Pinpoint the cell where the given text exists, returning its (X, Y) midpoint coordinate. 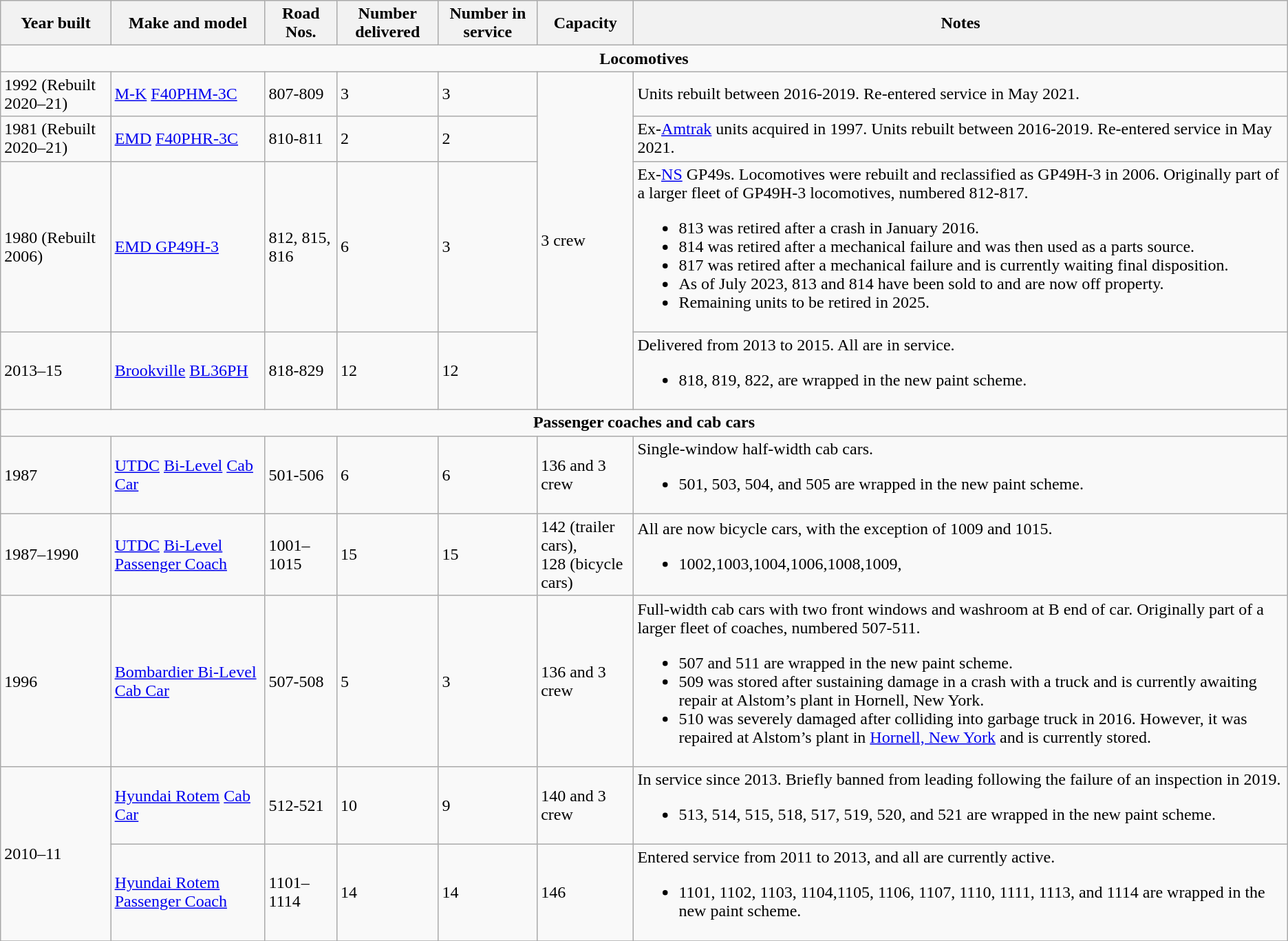
810-811 (301, 139)
140 and 3 crew (586, 805)
146 (586, 892)
UTDC Bi-Level Cab Car (188, 475)
Ex-Amtrak units acquired in 1997. Units rebuilt between 2016-2019. Re-entered service in May 2021. (960, 139)
3 crew (586, 241)
Capacity (586, 23)
2010–11 (56, 854)
Year built (56, 23)
Road Nos. (301, 23)
Brookville BL36PH (188, 370)
Notes (960, 23)
807-809 (301, 94)
2013–15 (56, 370)
10 (388, 805)
5 (388, 681)
1987 (56, 475)
Passenger coaches and cab cars (644, 423)
1981 (Rebuilt 2020–21) (56, 139)
Number delivered (388, 23)
501-506 (301, 475)
1001–1015 (301, 555)
Locomotives (644, 59)
Make and model (188, 23)
UTDC Bi-Level Passenger Coach (188, 555)
512-521 (301, 805)
Number in service (488, 23)
1987–1990 (56, 555)
All are now bicycle cars, with the exception of 1009 and 1015.1002,1003,1004,1006,1008,1009, (960, 555)
1996 (56, 681)
142 (trailer cars),128 (bicycle cars) (586, 555)
9 (488, 805)
M-K F40PHM-3C (188, 94)
Single-window half-width cab cars.501, 503, 504, and 505 are wrapped in the new paint scheme. (960, 475)
Bombardier Bi-Level Cab Car (188, 681)
818-829 (301, 370)
1101–1114 (301, 892)
Delivered from 2013 to 2015. All are in service.818, 819, 822, are wrapped in the new paint scheme. (960, 370)
EMD F40PHR-3C (188, 139)
812, 815, 816 (301, 246)
Units rebuilt between 2016-2019. Re-entered service in May 2021. (960, 94)
EMD GP49H-3 (188, 246)
507-508 (301, 681)
Hyundai Rotem Passenger Coach (188, 892)
1992 (Rebuilt 2020–21) (56, 94)
1980 (Rebuilt 2006) (56, 246)
Hyundai Rotem Cab Car (188, 805)
